Identify which cell holds the provided text, then report its (x, y) central coordinate. 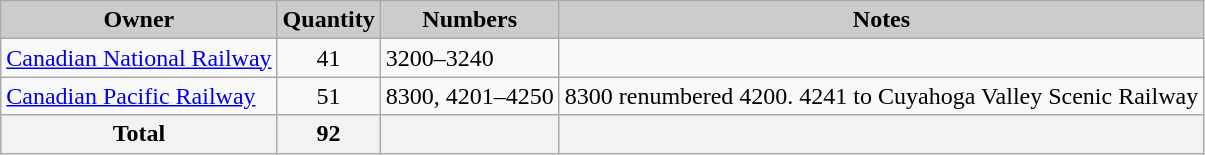
Numbers (470, 20)
Canadian National Railway (139, 58)
3200–3240 (470, 58)
8300, 4201–4250 (470, 96)
92 (328, 134)
Owner (139, 20)
41 (328, 58)
8300 renumbered 4200. 4241 to Cuyahoga Valley Scenic Railway (881, 96)
Quantity (328, 20)
Canadian Pacific Railway (139, 96)
51 (328, 96)
Total (139, 134)
Notes (881, 20)
